Locate the cell with the specified text and output its [x, y] center coordinate. 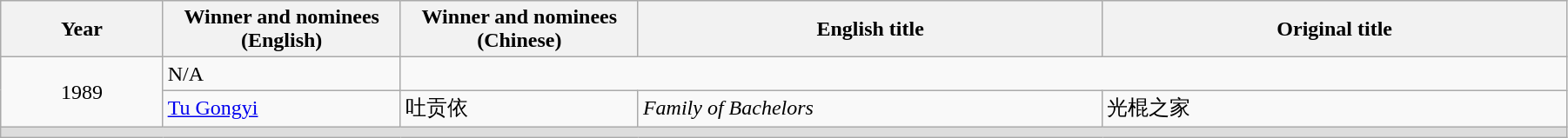
English title [870, 30]
Family of Bachelors [870, 109]
N/A [282, 74]
吐贡依 [519, 109]
Year [82, 30]
Tu Gongyi [282, 109]
1989 [82, 92]
Original title [1335, 30]
光棍之家 [1335, 109]
Winner and nominees(Chinese) [519, 30]
Winner and nominees(English) [282, 30]
